Return the (x, y) coordinate for the center point of the cell that contains the specified text.  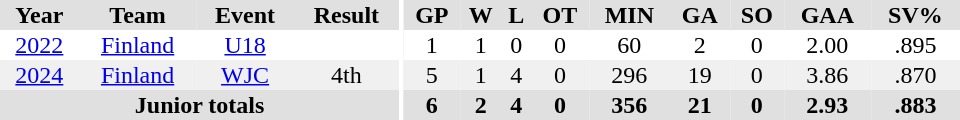
SO (757, 15)
GA (700, 15)
19 (700, 75)
21 (700, 105)
2.93 (828, 105)
WJC (244, 75)
L (516, 15)
MIN (630, 15)
4th (346, 75)
Junior totals (200, 105)
SV% (916, 15)
3.86 (828, 75)
W (481, 15)
296 (630, 75)
Result (346, 15)
2.00 (828, 45)
GP (432, 15)
.883 (916, 105)
U18 (244, 45)
2022 (40, 45)
5 (432, 75)
6 (432, 105)
60 (630, 45)
2024 (40, 75)
OT (560, 15)
Team (138, 15)
.870 (916, 75)
Event (244, 15)
.895 (916, 45)
Year (40, 15)
GAA (828, 15)
356 (630, 105)
